Return the [X, Y] coordinate for the center point of the cell that contains the specified text.  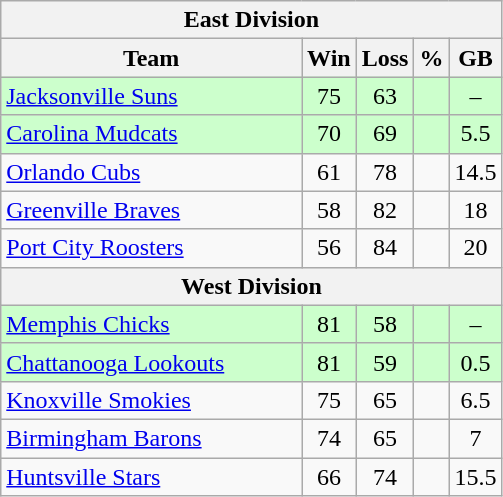
5.5 [476, 134]
70 [330, 134]
Team [152, 58]
West Division [252, 286]
Port City Roosters [152, 248]
15.5 [476, 477]
Carolina Mudcats [152, 134]
59 [385, 362]
Chattanooga Lookouts [152, 362]
69 [385, 134]
East Division [252, 20]
GB [476, 58]
% [432, 58]
Loss [385, 58]
66 [330, 477]
18 [476, 210]
Win [330, 58]
Greenville Braves [152, 210]
Jacksonville Suns [152, 96]
Huntsville Stars [152, 477]
56 [330, 248]
78 [385, 172]
7 [476, 438]
82 [385, 210]
0.5 [476, 362]
20 [476, 248]
14.5 [476, 172]
63 [385, 96]
Orlando Cubs [152, 172]
6.5 [476, 400]
84 [385, 248]
61 [330, 172]
Memphis Chicks [152, 324]
Knoxville Smokies [152, 400]
Birmingham Barons [152, 438]
